Locate the cell with the specified text and output its (x, y) center coordinate. 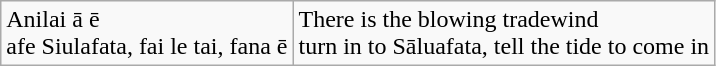
There is the blowing tradewindturn in to Sāluafata, tell the tide to come in (504, 34)
Anilai ā ēafe Siulafata, fai le tai, fana ē (147, 34)
